For the text-containing cell, return its midpoint in (X, Y) coordinate format. 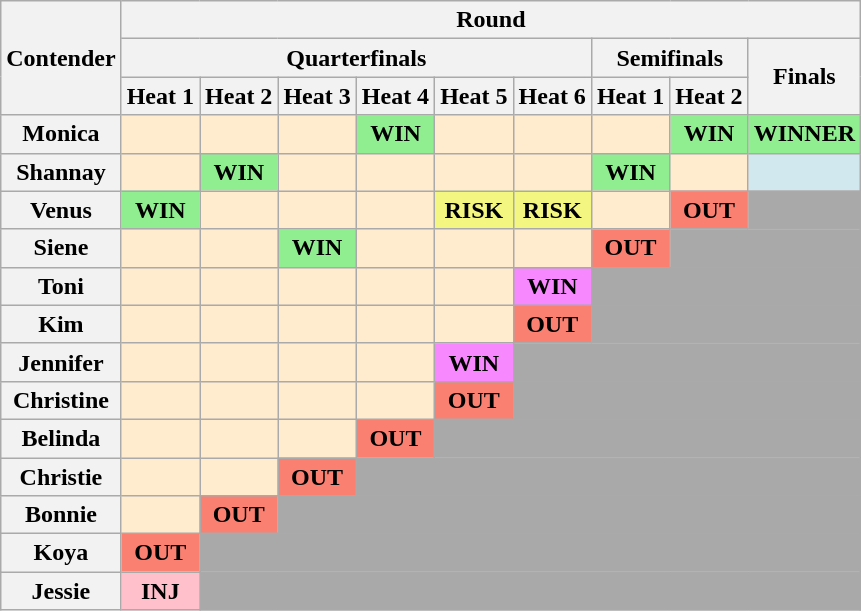
Finals (804, 77)
INJ (160, 591)
Shannay (61, 172)
Monica (61, 134)
Bonnie (61, 515)
Toni (61, 286)
Kim (61, 324)
Heat 4 (395, 96)
Jennifer (61, 362)
Heat 5 (474, 96)
Venus (61, 210)
WINNER (804, 134)
Belinda (61, 438)
Heat 6 (552, 96)
Round (490, 20)
Semifinals (670, 58)
Jessie (61, 591)
Siene (61, 248)
Christie (61, 477)
Contender (61, 58)
Quarterfinals (356, 58)
Christine (61, 400)
Koya (61, 553)
Heat 3 (317, 96)
